From the cell containing the given text, extract its center point as [x, y] coordinate. 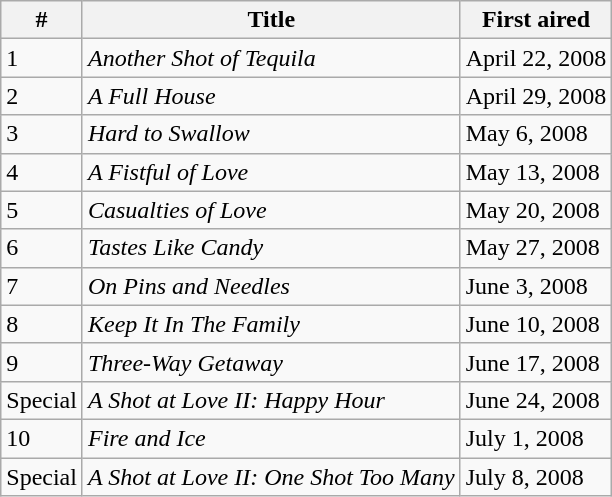
1 [42, 58]
Casualties of Love [271, 210]
# [42, 20]
A Fistful of Love [271, 172]
8 [42, 324]
May 27, 2008 [536, 248]
July 1, 2008 [536, 438]
Three-Way Getaway [271, 362]
A Shot at Love II: Happy Hour [271, 400]
10 [42, 438]
April 22, 2008 [536, 58]
Another Shot of Tequila [271, 58]
Fire and Ice [271, 438]
4 [42, 172]
6 [42, 248]
June 17, 2008 [536, 362]
A Full House [271, 96]
May 20, 2008 [536, 210]
Hard to Swallow [271, 134]
Keep It In The Family [271, 324]
May 6, 2008 [536, 134]
3 [42, 134]
5 [42, 210]
June 24, 2008 [536, 400]
Title [271, 20]
Tastes Like Candy [271, 248]
June 10, 2008 [536, 324]
9 [42, 362]
On Pins and Needles [271, 286]
A Shot at Love II: One Shot Too Many [271, 477]
2 [42, 96]
May 13, 2008 [536, 172]
First aired [536, 20]
7 [42, 286]
June 3, 2008 [536, 286]
July 8, 2008 [536, 477]
April 29, 2008 [536, 96]
